From the cell containing the given text, extract its center point as [X, Y] coordinate. 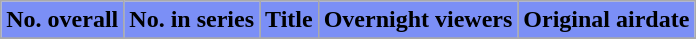
Overnight viewers [418, 20]
No. overall [62, 20]
Original airdate [606, 20]
No. in series [192, 20]
Title [290, 20]
